For the text-containing cell, return its midpoint in [x, y] coordinate format. 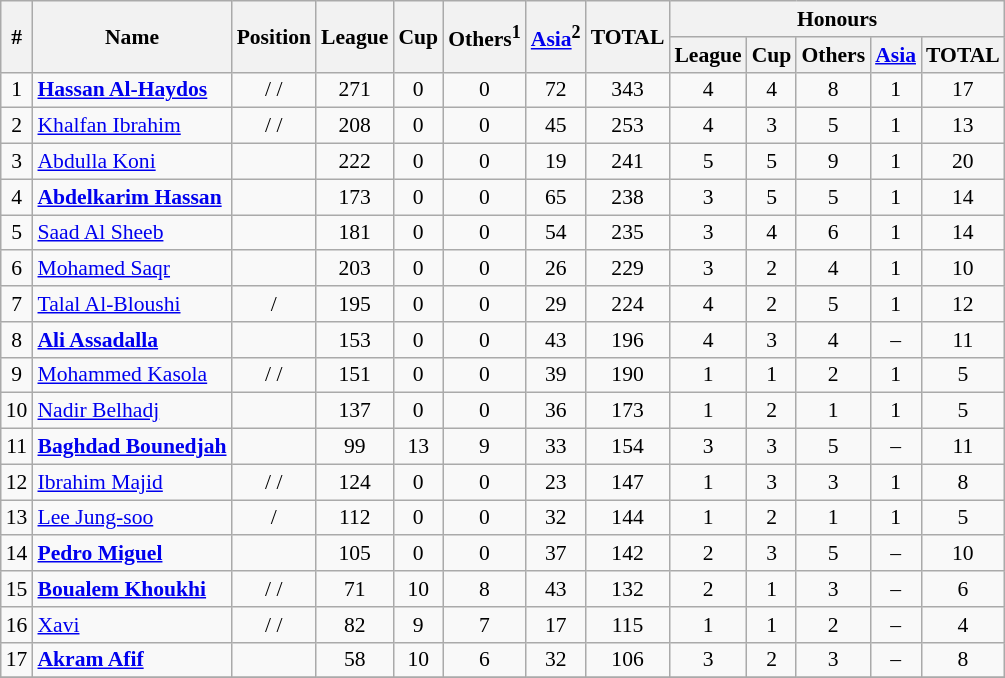
124 [354, 482]
Name [132, 36]
15 [17, 589]
181 [354, 233]
Talal Al-Bloushi [132, 304]
65 [556, 197]
222 [354, 162]
33 [556, 447]
Mohamed Saqr [132, 269]
238 [628, 197]
Mohammed Kasola [132, 375]
Honours [836, 19]
Boualem Khoukhi [132, 589]
144 [628, 518]
Others [833, 55]
Hassan Al-Haydos [132, 90]
Saad Al Sheeb [132, 233]
58 [354, 660]
Abdulla Koni [132, 162]
203 [354, 269]
229 [628, 269]
Abdelkarim Hassan [132, 197]
Position [274, 36]
343 [628, 90]
Pedro Miguel [132, 554]
82 [354, 625]
39 [556, 375]
Khalfan Ibrahim [132, 126]
20 [963, 162]
19 [556, 162]
190 [628, 375]
235 [628, 233]
253 [628, 126]
224 [628, 304]
271 [354, 90]
Ali Assadalla [132, 340]
196 [628, 340]
36 [556, 411]
195 [354, 304]
147 [628, 482]
Asia2 [556, 36]
Xavi [132, 625]
29 [556, 304]
208 [354, 126]
Ibrahim Majid [132, 482]
99 [354, 447]
Others1 [484, 36]
Lee Jung-soo [132, 518]
37 [556, 554]
154 [628, 447]
Nadir Belhadj [132, 411]
45 [556, 126]
Akram Afif [132, 660]
112 [354, 518]
16 [17, 625]
151 [354, 375]
137 [354, 411]
Baghdad Bounedjah [132, 447]
26 [556, 269]
106 [628, 660]
# [17, 36]
142 [628, 554]
Asia [896, 55]
71 [354, 589]
153 [354, 340]
23 [556, 482]
132 [628, 589]
105 [354, 554]
54 [556, 233]
115 [628, 625]
72 [556, 90]
241 [628, 162]
